Identify which cell holds the provided text, then report its [X, Y] central coordinate. 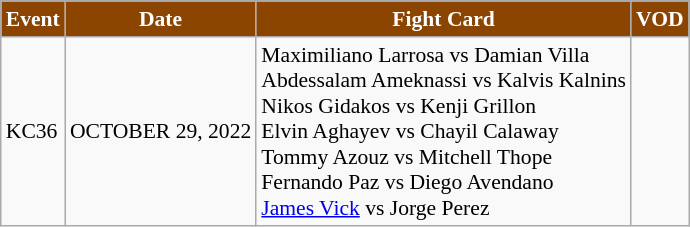
Date [160, 19]
VOD [660, 19]
KC36 [33, 132]
OCTOBER 29, 2022 [160, 132]
Fight Card [444, 19]
Event [33, 19]
